Determine the [X, Y] coordinate at the center of the cell enclosing the given text.  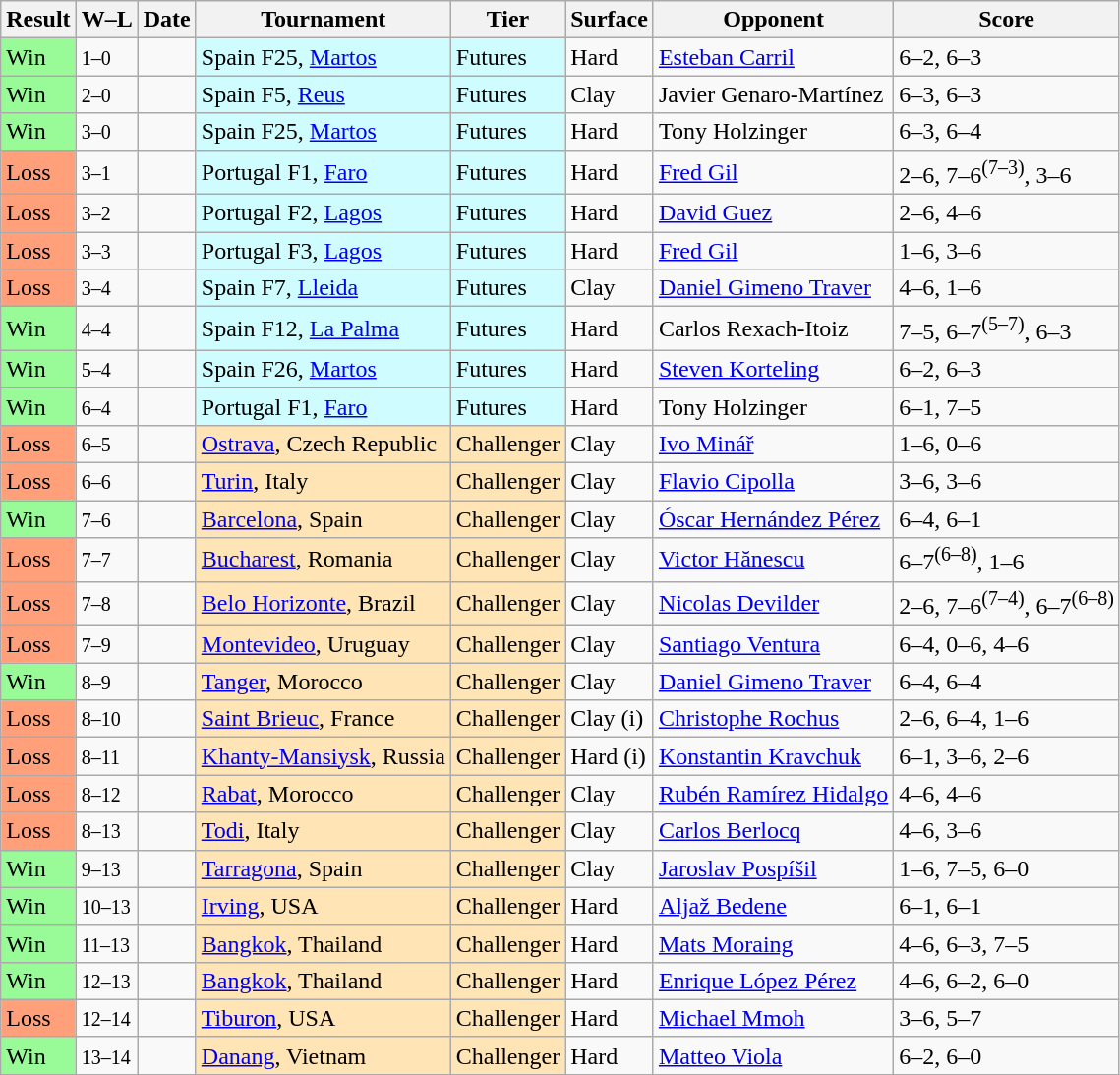
6–3, 6–4 [1007, 132]
2–6, 7–6(7–3), 3–6 [1007, 173]
Óscar Hernández Pérez [773, 519]
Opponent [773, 20]
Tier [507, 20]
6–4 [106, 406]
8–11 [106, 756]
Rubén Ramírez Hidalgo [773, 794]
4–6, 6–3, 7–5 [1007, 943]
Nicolas Devilder [773, 604]
Todi, Italy [323, 831]
Tournament [323, 20]
W–L [106, 20]
Turin, Italy [323, 481]
4–6, 1–6 [1007, 288]
6–4, 6–1 [1007, 519]
Enrique López Pérez [773, 981]
Konstantin Kravchuk [773, 756]
6–1, 3–6, 2–6 [1007, 756]
Michael Mmoh [773, 1018]
2–6, 7–6(7–4), 6–7(6–8) [1007, 604]
1–0 [106, 57]
Tarragona, Spain [323, 868]
12–13 [106, 981]
Tanger, Morocco [323, 682]
4–6, 4–6 [1007, 794]
6–7(6–8), 1–6 [1007, 561]
Barcelona, Spain [323, 519]
6–3, 6–3 [1007, 94]
13–14 [106, 1055]
8–10 [106, 719]
Aljaž Bedene [773, 906]
Spain F7, Lleida [323, 288]
10–13 [106, 906]
Montevideo, Uruguay [323, 644]
Victor Hănescu [773, 561]
4–6, 3–6 [1007, 831]
Ostrava, Czech Republic [323, 444]
6–1, 6–1 [1007, 906]
8–12 [106, 794]
David Guez [773, 213]
Ivo Minář [773, 444]
Result [38, 20]
7–5, 6–7(5–7), 6–3 [1007, 328]
1–6, 0–6 [1007, 444]
Carlos Berlocq [773, 831]
7–8 [106, 604]
Danang, Vietnam [323, 1055]
3–6, 3–6 [1007, 481]
Saint Brieuc, France [323, 719]
Portugal F2, Lagos [323, 213]
11–13 [106, 943]
6–5 [106, 444]
Portugal F3, Lagos [323, 251]
8–13 [106, 831]
Christophe Rochus [773, 719]
3–6, 5–7 [1007, 1018]
1–6, 3–6 [1007, 251]
Bucharest, Romania [323, 561]
Surface [610, 20]
9–13 [106, 868]
Date [167, 20]
3–4 [106, 288]
4–6, 6–2, 6–0 [1007, 981]
8–9 [106, 682]
Score [1007, 20]
2–6, 4–6 [1007, 213]
Hard (i) [610, 756]
7–7 [106, 561]
4–4 [106, 328]
Steven Korteling [773, 369]
Khanty-Mansiysk, Russia [323, 756]
5–4 [106, 369]
6–6 [106, 481]
Flavio Cipolla [773, 481]
7–6 [106, 519]
Spain F26, Martos [323, 369]
Spain F12, La Palma [323, 328]
Mats Moraing [773, 943]
Esteban Carril [773, 57]
Rabat, Morocco [323, 794]
Santiago Ventura [773, 644]
1–6, 7–5, 6–0 [1007, 868]
3–1 [106, 173]
Irving, USA [323, 906]
Javier Genaro-Martínez [773, 94]
3–2 [106, 213]
12–14 [106, 1018]
3–3 [106, 251]
6–4, 6–4 [1007, 682]
Clay (i) [610, 719]
Carlos Rexach-Itoiz [773, 328]
3–0 [106, 132]
Belo Horizonte, Brazil [323, 604]
2–0 [106, 94]
Tiburon, USA [323, 1018]
6–2, 6–0 [1007, 1055]
7–9 [106, 644]
Matteo Viola [773, 1055]
6–4, 0–6, 4–6 [1007, 644]
6–1, 7–5 [1007, 406]
Spain F5, Reus [323, 94]
Jaroslav Pospíšil [773, 868]
2–6, 6–4, 1–6 [1007, 719]
